For the text-containing cell, return its midpoint in (x, y) coordinate format. 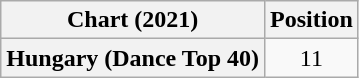
Hungary (Dance Top 40) (133, 58)
11 (312, 58)
Position (312, 20)
Chart (2021) (133, 20)
